Identify which cell holds the provided text, then report its [x, y] central coordinate. 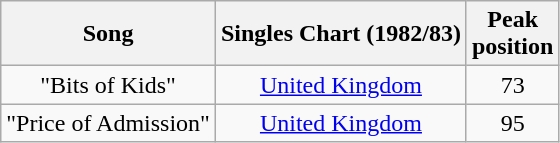
"Bits of Kids" [108, 85]
95 [512, 123]
Song [108, 34]
Singles Chart (1982/83) [340, 34]
73 [512, 85]
"Price of Admission" [108, 123]
Peakposition [512, 34]
